Search for the cell housing the specified text and yield its (x, y) center coordinate. 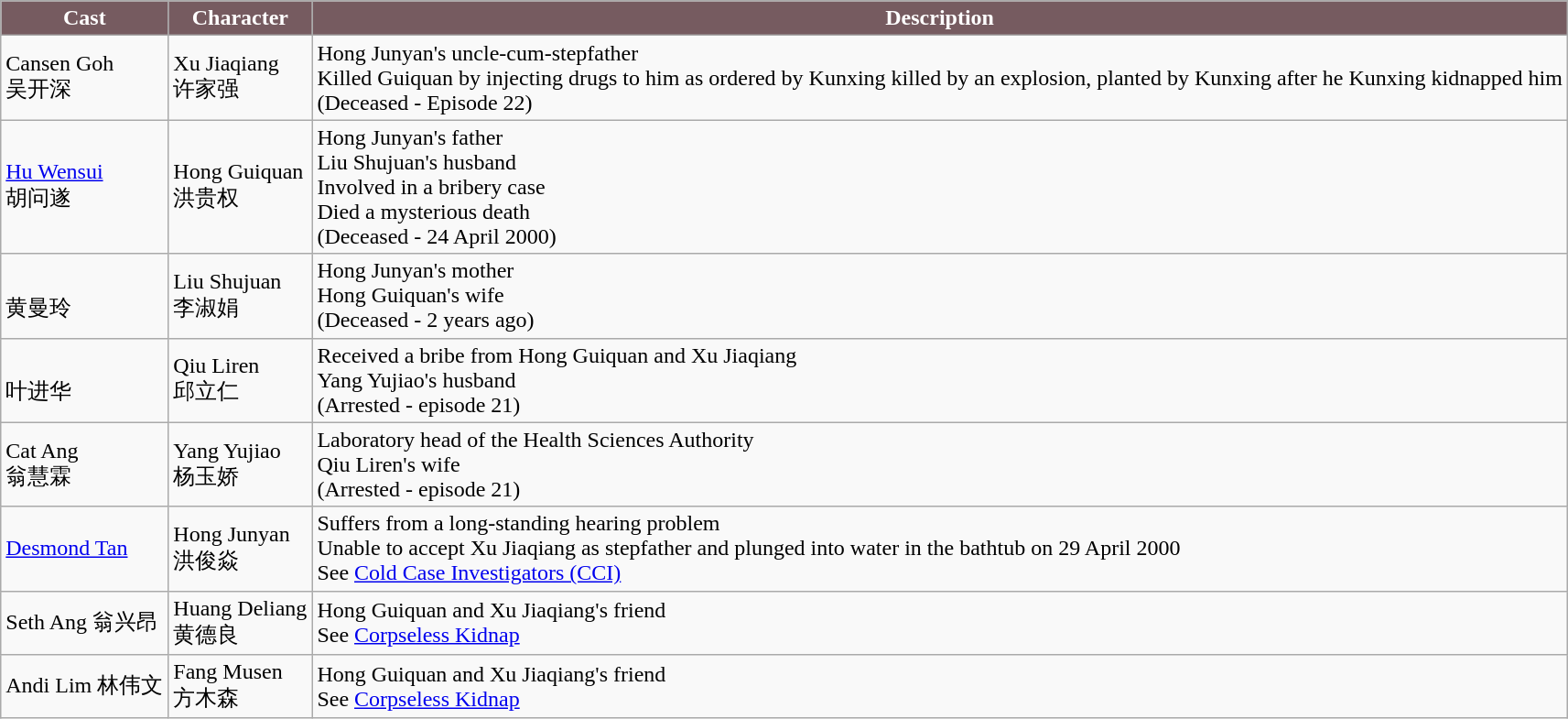
黄曼玲 (84, 296)
叶进华 (84, 380)
Hu Wensui 胡问遂 (84, 187)
Fang Musen 方木森 (240, 687)
Hong Guiquan 洪贵权 (240, 187)
Desmond Tan (84, 549)
Laboratory head of the Health Sciences Authority Qiu Liren's wife (Arrested - episode 21) (939, 464)
Cast (84, 18)
Hong Junyan 洪俊焱 (240, 549)
Cat Ang 翁慧霖 (84, 464)
Huang Deliang 黄德良 (240, 623)
Character (240, 18)
Qiu Liren 邱立仁 (240, 380)
Andi Lim 林伟文 (84, 687)
Seth Ang 翁兴昂 (84, 623)
Yang Yujiao 杨玉娇 (240, 464)
Hong Junyan's mother Hong Guiquan's wife (Deceased - 2 years ago) (939, 296)
Description (939, 18)
Hong Junyan's father Liu Shujuan's husband Involved in a bribery case Died a mysterious death (Deceased - 24 April 2000) (939, 187)
Cansen Goh 吴开深 (84, 78)
Received a bribe from Hong Guiquan and Xu Jiaqiang Yang Yujiao's husband (Arrested - episode 21) (939, 380)
Xu Jiaqiang 许家强 (240, 78)
Liu Shujuan 李淑娟 (240, 296)
